For the text-containing cell, return its midpoint in [X, Y] coordinate format. 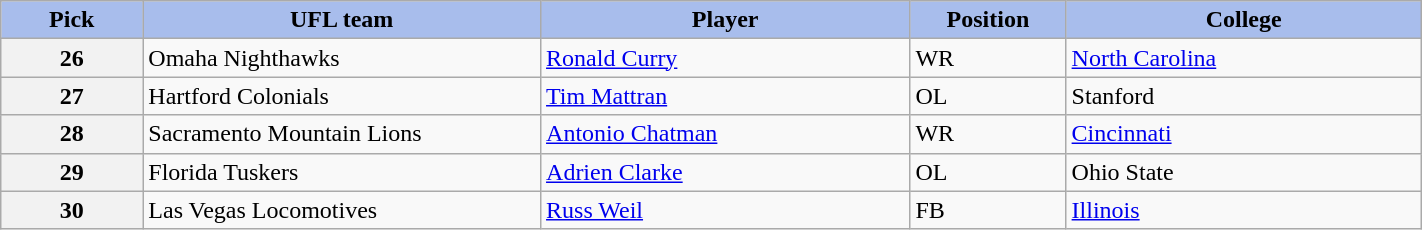
Illinois [1244, 210]
27 [72, 96]
FB [988, 210]
Position [988, 20]
Adrien Clarke [726, 172]
Ronald Curry [726, 58]
Ohio State [1244, 172]
UFL team [342, 20]
Pick [72, 20]
Player [726, 20]
North Carolina [1244, 58]
Sacramento Mountain Lions [342, 134]
Russ Weil [726, 210]
Tim Mattran [726, 96]
30 [72, 210]
College [1244, 20]
28 [72, 134]
Florida Tuskers [342, 172]
Omaha Nighthawks [342, 58]
Hartford Colonials [342, 96]
Las Vegas Locomotives [342, 210]
Cincinnati [1244, 134]
Stanford [1244, 96]
26 [72, 58]
29 [72, 172]
Antonio Chatman [726, 134]
